Detect which cell encompasses the target text, then output its (x, y) center coordinate. 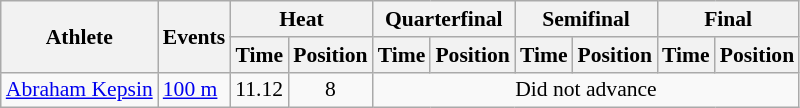
Events (194, 36)
Abraham Kepsin (80, 90)
11.12 (259, 90)
Heat (301, 19)
8 (330, 90)
Athlete (80, 36)
Semifinal (586, 19)
100 m (194, 90)
Final (728, 19)
Did not advance (586, 90)
Quarterfinal (444, 19)
